Detect which cell encompasses the target text, then output its [x, y] center coordinate. 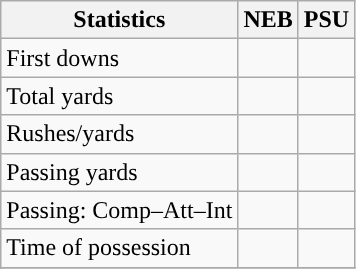
PSU [326, 20]
NEB [268, 20]
Total yards [120, 96]
Time of possession [120, 248]
Passing yards [120, 172]
Rushes/yards [120, 134]
First downs [120, 58]
Passing: Comp–Att–Int [120, 210]
Statistics [120, 20]
